Return the [x, y] coordinate for the center point of the cell that contains the specified text.  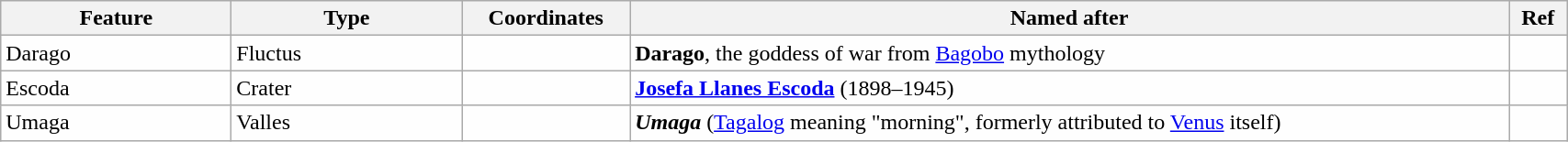
Named after [1069, 18]
Escoda [116, 88]
Crater [347, 88]
Feature [116, 18]
Josefa Llanes Escoda (1898–1945) [1069, 88]
Fluctus [347, 53]
Darago, the goddess of war from Bagobo mythology [1069, 53]
Type [347, 18]
Umaga (Tagalog meaning "morning", formerly attributed to Venus itself) [1069, 123]
Umaga [116, 123]
Coordinates [546, 18]
Valles [347, 123]
Ref [1538, 18]
Darago [116, 53]
